From the cell containing the given text, extract its center point as [X, Y] coordinate. 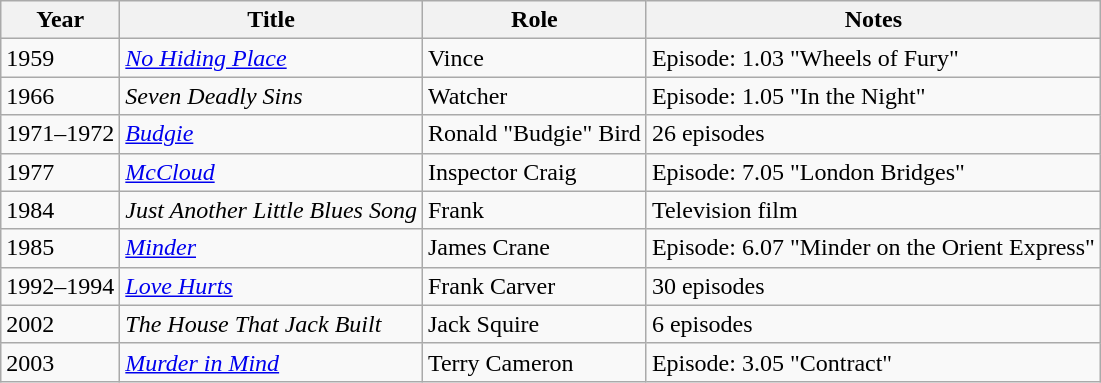
Frank [534, 210]
2003 [60, 362]
26 episodes [873, 134]
Television film [873, 210]
Budgie [272, 134]
30 episodes [873, 286]
Minder [272, 248]
Watcher [534, 96]
6 episodes [873, 324]
Year [60, 20]
1966 [60, 96]
Love Hurts [272, 286]
Episode: 7.05 "London Bridges" [873, 172]
Murder in Mind [272, 362]
James Crane [534, 248]
Episode: 1.05 "In the Night" [873, 96]
Notes [873, 20]
The House That Jack Built [272, 324]
Seven Deadly Sins [272, 96]
Episode: 6.07 "Minder on the Orient Express" [873, 248]
2002 [60, 324]
Episode: 3.05 "Contract" [873, 362]
1971–1972 [60, 134]
Jack Squire [534, 324]
Ronald "Budgie" Bird [534, 134]
Terry Cameron [534, 362]
Title [272, 20]
McCloud [272, 172]
Just Another Little Blues Song [272, 210]
Episode: 1.03 "Wheels of Fury" [873, 58]
1984 [60, 210]
Frank Carver [534, 286]
Role [534, 20]
1985 [60, 248]
1959 [60, 58]
1977 [60, 172]
Inspector Craig [534, 172]
Vince [534, 58]
1992–1994 [60, 286]
No Hiding Place [272, 58]
